Provide the [x, y] coordinate of the cell's center where the given text is located.  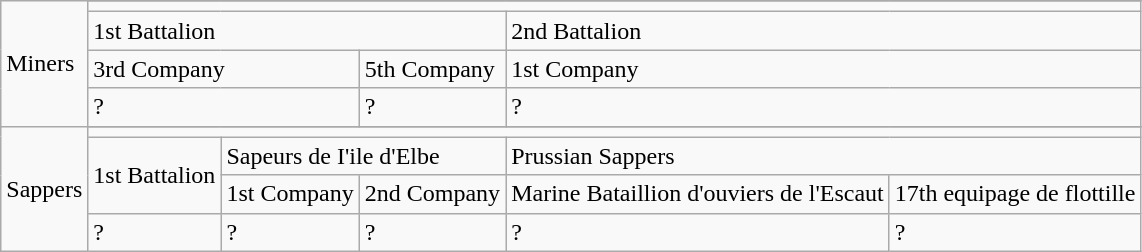
Sapeurs de I'ile d'Elbe [364, 156]
2nd Battalion [824, 31]
Marine Bataillion d'ouviers de l'Escaut [698, 194]
5th Company [432, 69]
3rd Company [224, 69]
Miners [44, 64]
Prussian Sappers [824, 156]
Sappers [44, 188]
2nd Company [432, 194]
17th equipage de flottille [1015, 194]
